Detect which cell encompasses the target text, then output its (X, Y) center coordinate. 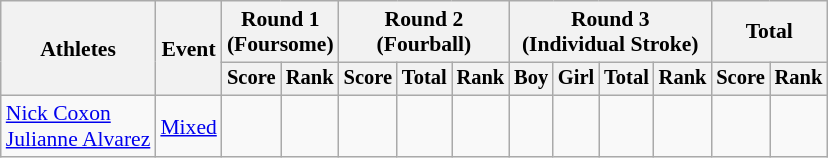
Event (188, 48)
Athletes (78, 48)
Mixed (188, 126)
Round 1(Foursome) (280, 32)
Round 2(Fourball) (424, 32)
Round 3(Individual Stroke) (610, 32)
Girl (576, 79)
Boy (531, 79)
Nick CoxonJulianne Alvarez (78, 126)
